Provide the [x, y] coordinate of the cell's center where the given text is located.  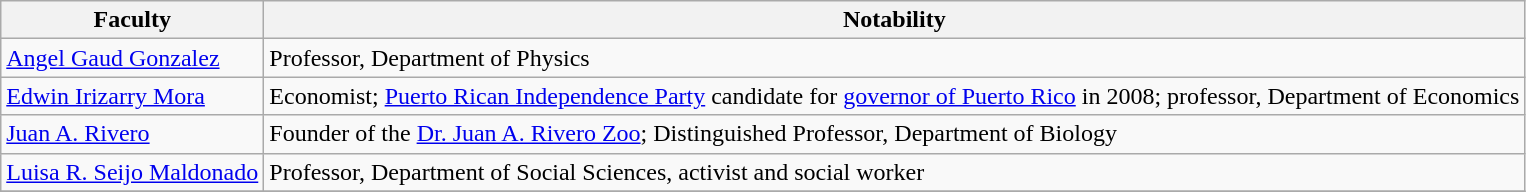
Edwin Irizarry Mora [132, 96]
Notability [894, 20]
Professor, Department of Physics [894, 58]
Angel Gaud Gonzalez [132, 58]
Professor, Department of Social Sciences, activist and social worker [894, 172]
Founder of the Dr. Juan A. Rivero Zoo; Distinguished Professor, Department of Biology [894, 134]
Economist; Puerto Rican Independence Party candidate for governor of Puerto Rico in 2008; professor, Department of Economics [894, 96]
Luisa R. Seijo Maldonado [132, 172]
Juan A. Rivero [132, 134]
Faculty [132, 20]
